Identify which cell holds the provided text, then report its [X, Y] central coordinate. 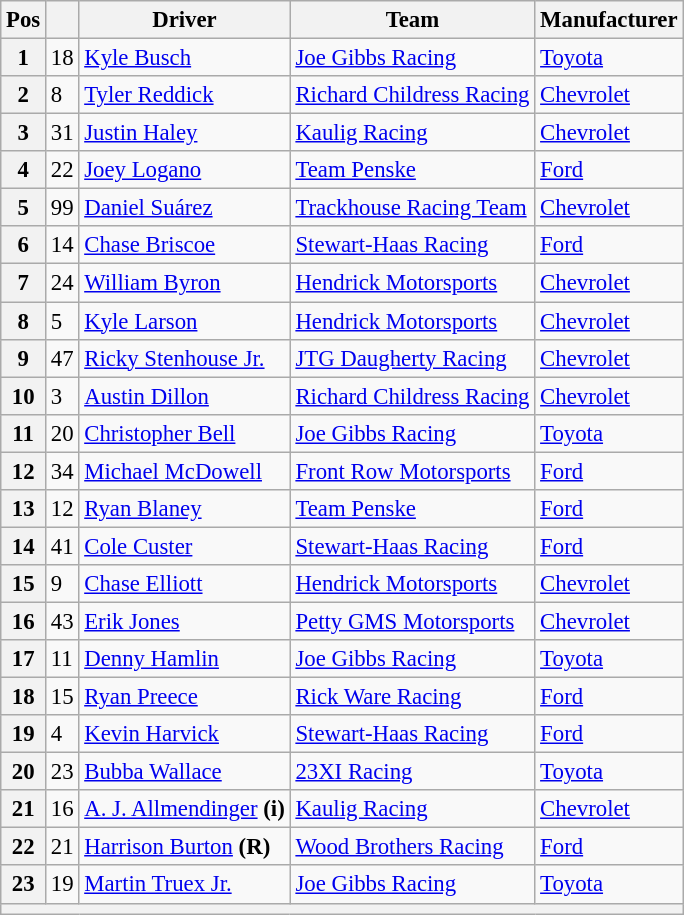
Chase Briscoe [184, 245]
Trackhouse Racing Team [412, 208]
Christopher Bell [184, 433]
10 [24, 396]
Driver [184, 20]
Austin Dillon [184, 396]
Joey Logano [184, 170]
Manufacturer [609, 20]
Michael McDowell [184, 471]
1 [24, 58]
47 [62, 358]
Ryan Preece [184, 697]
Wood Brothers Racing [412, 847]
2 [24, 95]
JTG Daugherty Racing [412, 358]
31 [62, 133]
Erik Jones [184, 621]
43 [62, 621]
Denny Hamlin [184, 659]
Kyle Larson [184, 321]
Pos [24, 20]
6 [24, 245]
Team [412, 20]
Petty GMS Motorsports [412, 621]
99 [62, 208]
Daniel Suárez [184, 208]
23XI Racing [412, 772]
34 [62, 471]
Rick Ware Racing [412, 697]
Kevin Harvick [184, 734]
Martin Truex Jr. [184, 885]
Ryan Blaney [184, 509]
24 [62, 283]
Cole Custer [184, 546]
7 [24, 283]
Chase Elliott [184, 584]
Front Row Motorsports [412, 471]
Tyler Reddick [184, 95]
41 [62, 546]
Justin Haley [184, 133]
Bubba Wallace [184, 772]
William Byron [184, 283]
17 [24, 659]
A. J. Allmendinger (i) [184, 809]
Harrison Burton (R) [184, 847]
13 [24, 509]
Ricky Stenhouse Jr. [184, 358]
Kyle Busch [184, 58]
